Determine the (X, Y) coordinate at the center of the cell enclosing the given text.  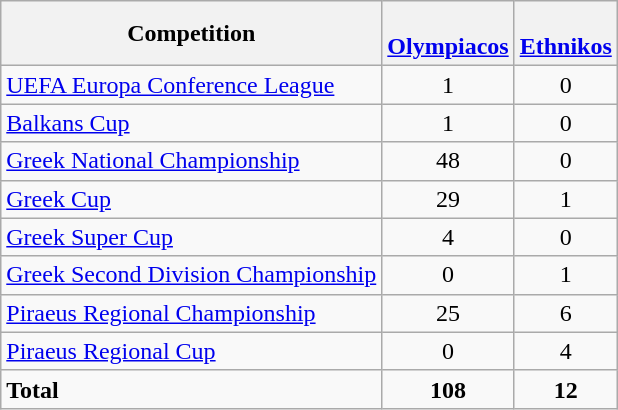
Greek Cup (192, 199)
Greek National Championship (192, 161)
6 (566, 313)
Total (192, 389)
Greek Second Division Championship (192, 275)
Olympiacos (448, 34)
Balkans Cup (192, 123)
Piraeus Regional Cup (192, 351)
Ethnikos (566, 34)
Greek Super Cup (192, 237)
25 (448, 313)
29 (448, 199)
48 (448, 161)
Competition (192, 34)
UEFA Europa Conference League (192, 85)
Piraeus Regional Championship (192, 313)
108 (448, 389)
12 (566, 389)
